Search for the cell housing the specified text and yield its [X, Y] center coordinate. 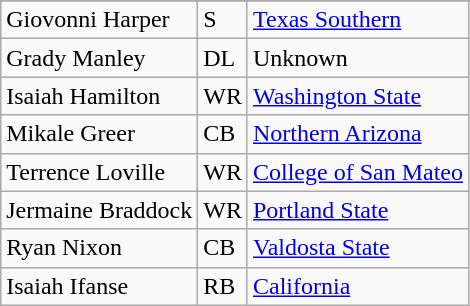
Texas Southern [358, 20]
Isaiah Ifanse [100, 286]
Grady Manley [100, 58]
Unknown [358, 58]
College of San Mateo [358, 172]
Terrence Loville [100, 172]
S [223, 20]
Washington State [358, 96]
Valdosta State [358, 248]
Isaiah Hamilton [100, 96]
RB [223, 286]
DL [223, 58]
Ryan Nixon [100, 248]
Giovonni Harper [100, 20]
Mikale Greer [100, 134]
Portland State [358, 210]
California [358, 286]
Northern Arizona [358, 134]
Jermaine Braddock [100, 210]
